Locate the cell with the specified text and output its [X, Y] center coordinate. 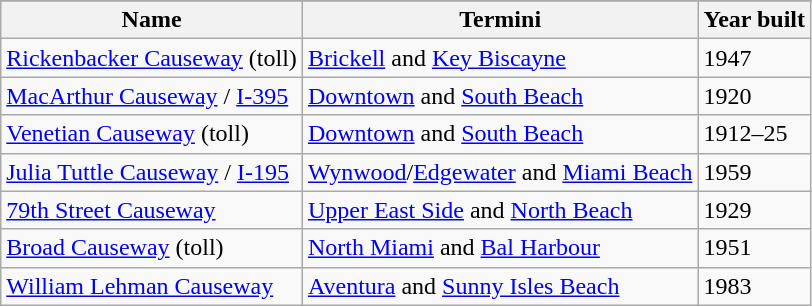
Wynwood/Edgewater and Miami Beach [500, 172]
1959 [754, 172]
MacArthur Causeway / I-395 [152, 96]
Termini [500, 20]
Rickenbacker Causeway (toll) [152, 58]
1947 [754, 58]
1912–25 [754, 134]
Name [152, 20]
North Miami and Bal Harbour [500, 248]
Upper East Side and North Beach [500, 210]
1920 [754, 96]
Venetian Causeway (toll) [152, 134]
Aventura and Sunny Isles Beach [500, 286]
79th Street Causeway [152, 210]
William Lehman Causeway [152, 286]
1929 [754, 210]
Brickell and Key Biscayne [500, 58]
Year built [754, 20]
1951 [754, 248]
Julia Tuttle Causeway / I-195 [152, 172]
1983 [754, 286]
Broad Causeway (toll) [152, 248]
